Scan for the cell matching the given text and deliver its (x, y) coordinate at center. 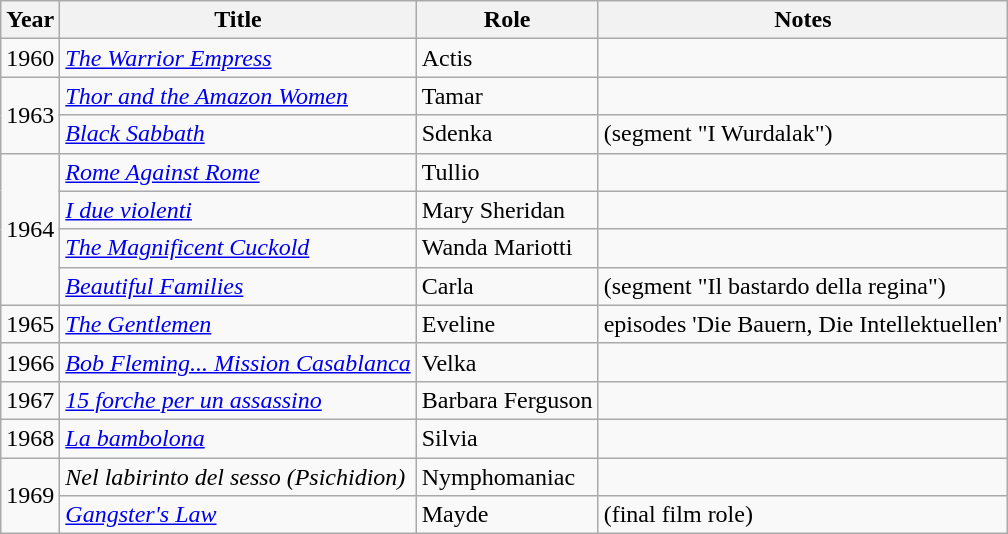
Wanda Mariotti (507, 248)
Beautiful Families (238, 286)
Bob Fleming... Mission Casablanca (238, 362)
Mayde (507, 515)
Nymphomaniac (507, 477)
15 forche per un assassino (238, 400)
(segment "I Wurdalak") (803, 134)
Velka (507, 362)
Actis (507, 58)
Rome Against Rome (238, 172)
I due violenti (238, 210)
Black Sabbath (238, 134)
Year (30, 20)
1963 (30, 115)
Nel labirinto del sesso (Psichidion) (238, 477)
(final film role) (803, 515)
The Gentlemen (238, 324)
Eveline (507, 324)
1968 (30, 438)
The Magnificent Cuckold (238, 248)
1967 (30, 400)
Sdenka (507, 134)
1965 (30, 324)
Carla (507, 286)
Silvia (507, 438)
La bambolona (238, 438)
Notes (803, 20)
Barbara Ferguson (507, 400)
1960 (30, 58)
Role (507, 20)
Tullio (507, 172)
1966 (30, 362)
Tamar (507, 96)
The Warrior Empress (238, 58)
1969 (30, 496)
1964 (30, 229)
(segment "Il bastardo della regina") (803, 286)
Gangster's Law (238, 515)
episodes 'Die Bauern, Die Intellektuellen' (803, 324)
Thor and the Amazon Women (238, 96)
Mary Sheridan (507, 210)
Title (238, 20)
